Extract the (X, Y) coordinate from the center of the cell holding the provided text.  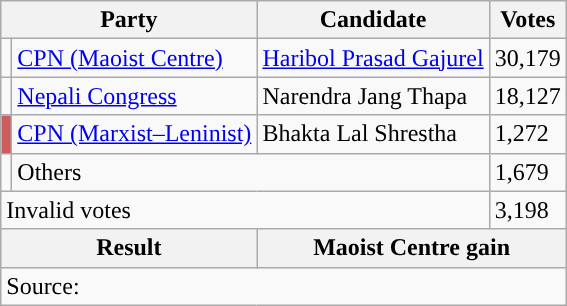
1,679 (528, 172)
Narendra Jang Thapa (373, 96)
Haribol Prasad Gajurel (373, 58)
Candidate (373, 20)
Party (129, 20)
Others (250, 172)
Invalid votes (245, 210)
3,198 (528, 210)
Bhakta Lal Shrestha (373, 134)
Nepali Congress (134, 96)
Source: (284, 286)
Result (129, 248)
Maoist Centre gain (412, 248)
CPN (Maoist Centre) (134, 58)
Votes (528, 20)
1,272 (528, 134)
CPN (Marxist–Leninist) (134, 134)
30,179 (528, 58)
18,127 (528, 96)
